Scan for the cell matching the given text and deliver its [x, y] coordinate at center. 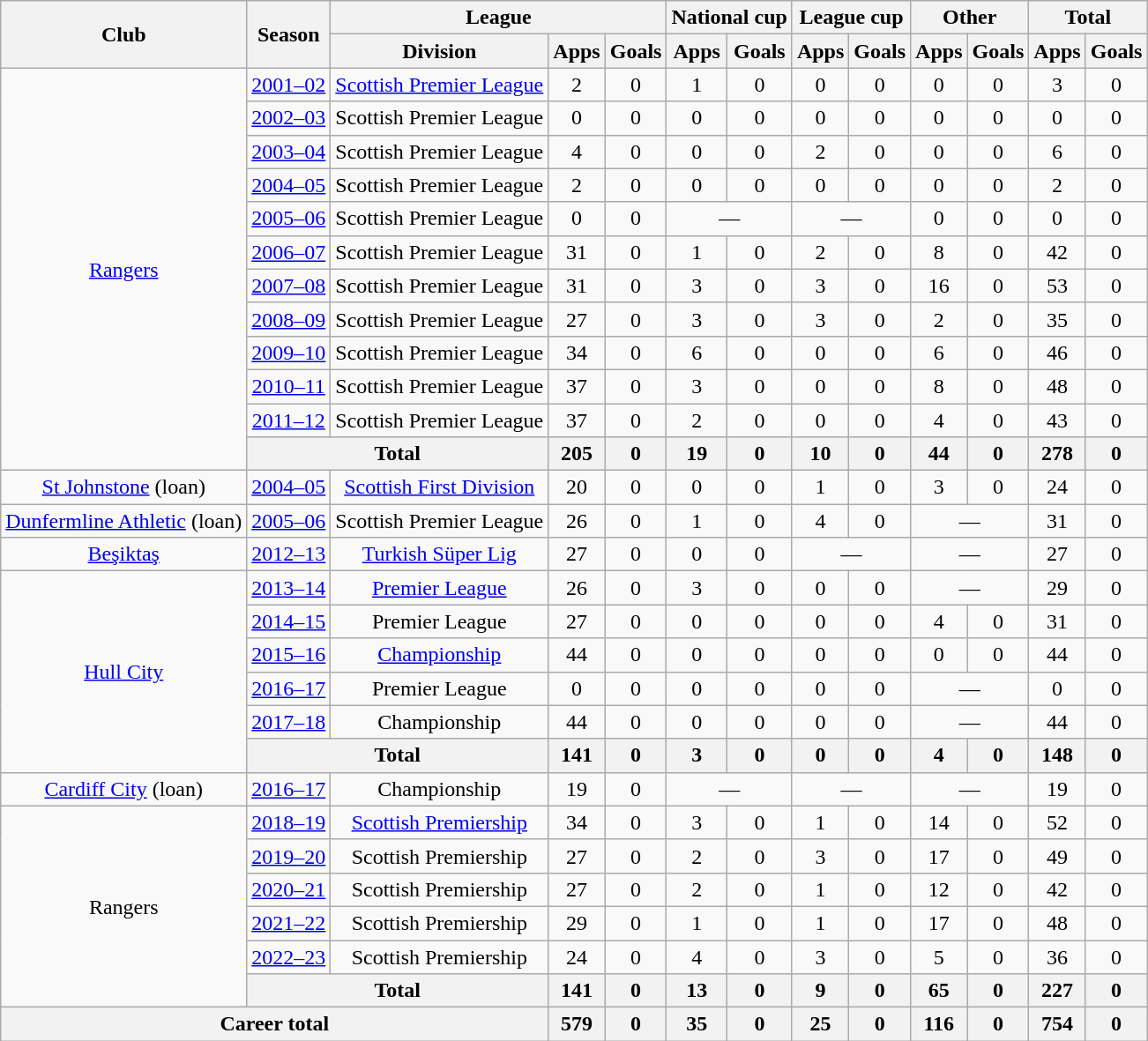
Dunfermline Athletic (loan) [123, 521]
2010–11 [289, 386]
2006–07 [289, 252]
2013–14 [289, 588]
2011–12 [289, 420]
2017–18 [289, 722]
14 [939, 822]
65 [939, 991]
205 [577, 454]
Season [289, 34]
148 [1057, 755]
2022–23 [289, 956]
2014–15 [289, 621]
Beşiktaş [123, 554]
49 [1057, 856]
579 [577, 1024]
National cup [729, 18]
2008–09 [289, 319]
2020–21 [289, 889]
754 [1057, 1024]
St Johnstone (loan) [123, 487]
16 [939, 286]
2015–16 [289, 655]
2002–03 [289, 118]
League cup [851, 18]
2007–08 [289, 286]
25 [820, 1024]
Hull City [123, 672]
2001–02 [289, 85]
5 [939, 956]
2009–10 [289, 353]
278 [1057, 454]
53 [1057, 286]
2012–13 [289, 554]
2021–22 [289, 923]
Club [123, 34]
52 [1057, 822]
Turkish Süper Lig [439, 554]
12 [939, 889]
46 [1057, 353]
13 [697, 991]
36 [1057, 956]
Other [970, 18]
116 [939, 1024]
2019–20 [289, 856]
2003–04 [289, 152]
9 [820, 991]
20 [577, 487]
Scottish First Division [439, 487]
2018–19 [289, 822]
League [499, 18]
Division [439, 51]
Cardiff City (loan) [123, 789]
Career total [275, 1024]
10 [820, 454]
227 [1057, 991]
43 [1057, 420]
